Determine the (x, y) coordinate at the center of the cell enclosing the given text.  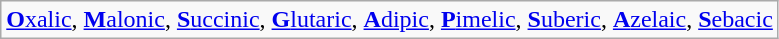
Oxalic, Malonic, Succinic, Glutaric, Adipic, Pimelic, Suberic, Azelaic, Sebacic (390, 20)
